Search for the cell housing the specified text and yield its [X, Y] center coordinate. 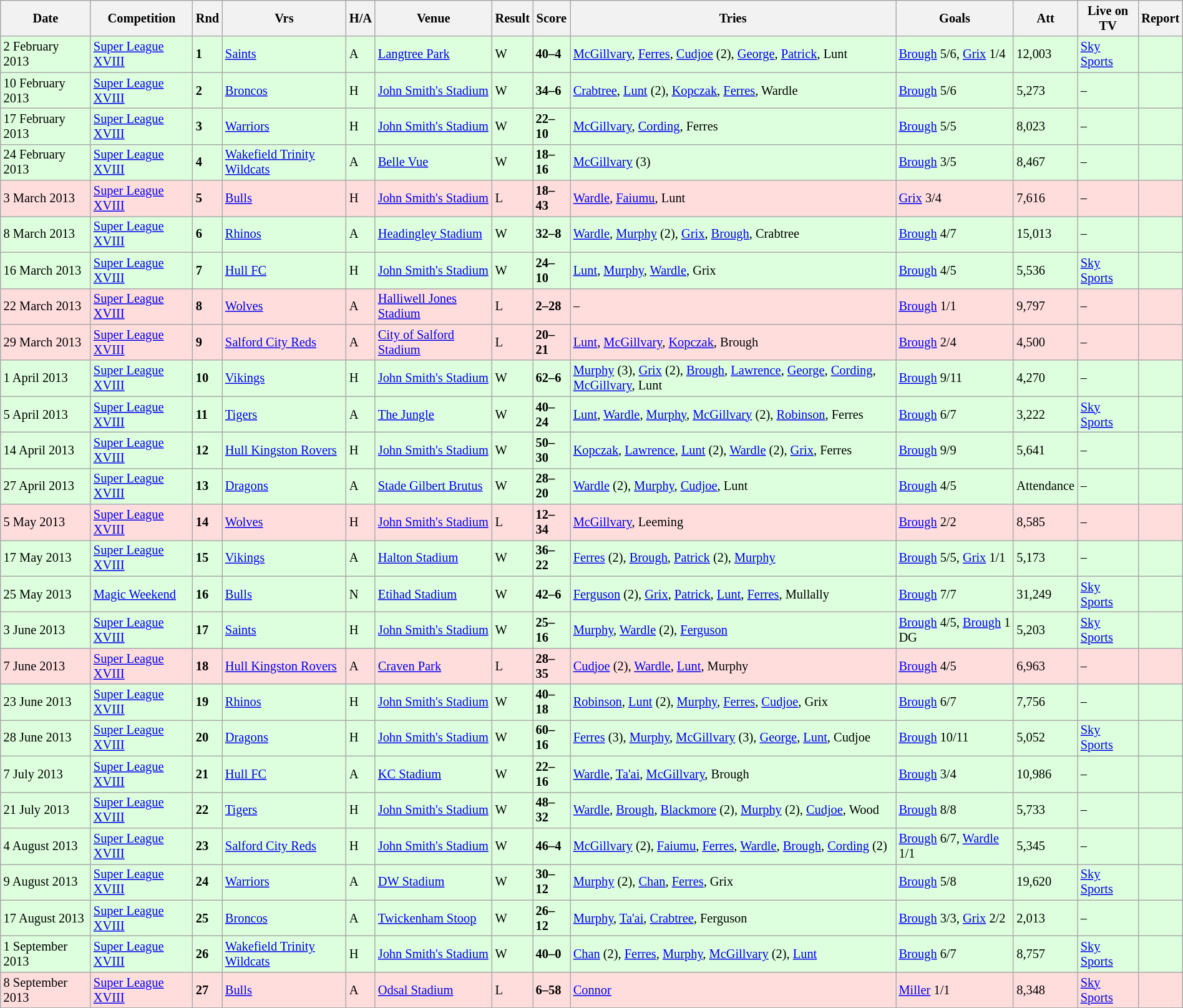
28–35 [552, 666]
6,963 [1046, 666]
Wardle, Murphy (2), Grix, Brough, Crabtree [733, 234]
H/A [361, 18]
Murphy (2), Chan, Ferres, Grix [733, 882]
Lunt, Murphy, Wardle, Grix [733, 270]
42–6 [552, 594]
46–4 [552, 846]
12 [207, 450]
Brough 9/9 [955, 450]
18 [207, 666]
Live on TV [1108, 18]
Brough 4/7 [955, 234]
21 [207, 774]
8 March 2013 [46, 234]
22–16 [552, 774]
16 March 2013 [46, 270]
Brough 8/8 [955, 810]
18–43 [552, 198]
Brough 5/6 [955, 91]
23 June 2013 [46, 702]
Lunt, McGillvary, Kopczak, Brough [733, 342]
2,013 [1046, 918]
Chan (2), Ferres, Murphy, McGillvary (2), Lunt [733, 954]
3 June 2013 [46, 630]
7 July 2013 [46, 774]
Belle Vue [434, 162]
Ferguson (2), Grix, Patrick, Lunt, Ferres, Mullally [733, 594]
Ferres (2), Brough, Patrick (2), Murphy [733, 558]
8,467 [1046, 162]
50–30 [552, 450]
Wardle, Brough, Blackmore (2), Murphy (2), Cudjoe, Wood [733, 810]
Brough 6/7, Wardle 1/1 [955, 846]
Magic Weekend [142, 594]
Goals [955, 18]
Langtree Park [434, 54]
17 August 2013 [46, 918]
40–4 [552, 54]
Connor [733, 990]
10 [207, 378]
Brough 3/5 [955, 162]
McGillvary (2), Faiumu, Ferres, Wardle, Brough, Cording (2) [733, 846]
7 [207, 270]
14 April 2013 [46, 450]
3 [207, 126]
8,585 [1046, 522]
N [361, 594]
7,616 [1046, 198]
Brough 1/1 [955, 306]
1 September 2013 [46, 954]
Wardle, Faiumu, Lunt [733, 198]
Craven Park [434, 666]
5,273 [1046, 91]
22–10 [552, 126]
60–16 [552, 738]
28 June 2013 [46, 738]
3,222 [1046, 414]
2 [207, 91]
8 September 2013 [46, 990]
22 March 2013 [46, 306]
5,052 [1046, 738]
12,003 [1046, 54]
23 [207, 846]
Brough 2/2 [955, 522]
Murphy, Wardle (2), Ferguson [733, 630]
27 April 2013 [46, 486]
25 May 2013 [46, 594]
Brough 5/6, Grix 1/4 [955, 54]
25–16 [552, 630]
Halton Stadium [434, 558]
7 June 2013 [46, 666]
Competition [142, 18]
24–10 [552, 270]
4 August 2013 [46, 846]
Headingley Stadium [434, 234]
4,270 [1046, 378]
Tries [733, 18]
1 [207, 54]
48–32 [552, 810]
Wardle, Ta'ai, McGillvary, Brough [733, 774]
Grix 3/4 [955, 198]
5,345 [1046, 846]
10,986 [1046, 774]
Brough 5/8 [955, 882]
32–8 [552, 234]
34–6 [552, 91]
DW Stadium [434, 882]
5 April 2013 [46, 414]
62–6 [552, 378]
Odsal Stadium [434, 990]
Kopczak, Lawrence, Lunt (2), Wardle (2), Grix, Ferres [733, 450]
40–24 [552, 414]
29 March 2013 [46, 342]
30–12 [552, 882]
20 [207, 738]
Robinson, Lunt (2), Murphy, Ferres, Cudjoe, Grix [733, 702]
9,797 [1046, 306]
24 February 2013 [46, 162]
Murphy (3), Grix (2), Brough, Lawrence, George, Cording, McGillvary, Lunt [733, 378]
1 April 2013 [46, 378]
5 May 2013 [46, 522]
Halliwell Jones Stadium [434, 306]
24 [207, 882]
Brough 10/11 [955, 738]
5 [207, 198]
2–28 [552, 306]
8,348 [1046, 990]
10 February 2013 [46, 91]
McGillvary, Ferres, Cudjoe (2), George, Patrick, Lunt [733, 54]
Twickenham Stoop [434, 918]
5,536 [1046, 270]
Score [552, 18]
Rnd [207, 18]
28–20 [552, 486]
McGillvary, Leeming [733, 522]
4,500 [1046, 342]
40–18 [552, 702]
5,733 [1046, 810]
36–22 [552, 558]
17 February 2013 [46, 126]
15 [207, 558]
2 February 2013 [46, 54]
Crabtree, Lunt (2), Kopczak, Ferres, Wardle [733, 91]
Wardle (2), Murphy, Cudjoe, Lunt [733, 486]
4 [207, 162]
15,013 [1046, 234]
16 [207, 594]
9 [207, 342]
Att [1046, 18]
25 [207, 918]
26 [207, 954]
14 [207, 522]
The Jungle [434, 414]
Brough 5/5 [955, 126]
McGillvary (3) [733, 162]
Lunt, Wardle, Murphy, McGillvary (2), Robinson, Ferres [733, 414]
City of Salford Stadium [434, 342]
Result [513, 18]
Report [1161, 18]
40–0 [552, 954]
19,620 [1046, 882]
KC Stadium [434, 774]
21 July 2013 [46, 810]
27 [207, 990]
8,757 [1046, 954]
5,173 [1046, 558]
Brough 3/4 [955, 774]
Brough 7/7 [955, 594]
18–16 [552, 162]
22 [207, 810]
Ferres (3), Murphy, McGillvary (3), George, Lunt, Cudjoe [733, 738]
6 [207, 234]
Brough 9/11 [955, 378]
Date [46, 18]
McGillvary, Cording, Ferres [733, 126]
Venue [434, 18]
3 March 2013 [46, 198]
8,023 [1046, 126]
5,203 [1046, 630]
20–21 [552, 342]
17 May 2013 [46, 558]
8 [207, 306]
7,756 [1046, 702]
Brough 3/3, Grix 2/2 [955, 918]
5,641 [1046, 450]
Attendance [1046, 486]
9 August 2013 [46, 882]
Cudjoe (2), Wardle, Lunt, Murphy [733, 666]
26–12 [552, 918]
Murphy, Ta'ai, Crabtree, Ferguson [733, 918]
Vrs [285, 18]
Miller 1/1 [955, 990]
6–58 [552, 990]
Stade Gilbert Brutus [434, 486]
13 [207, 486]
Brough 4/5, Brough 1 DG [955, 630]
12–34 [552, 522]
19 [207, 702]
Etihad Stadium [434, 594]
Brough 5/5, Grix 1/1 [955, 558]
17 [207, 630]
31,249 [1046, 594]
11 [207, 414]
Brough 2/4 [955, 342]
